Output the [X, Y] coordinate of the center of the cell containing the given text.  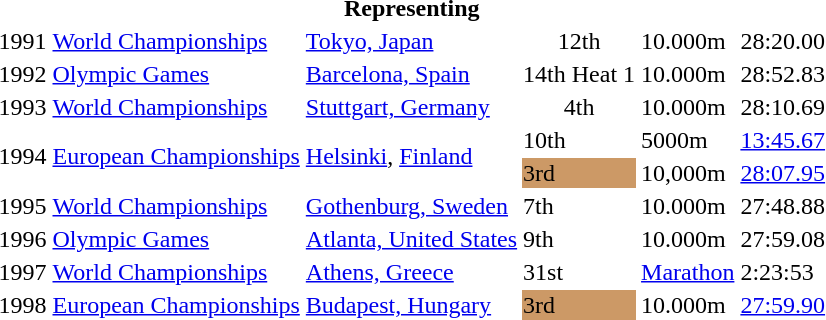
14th Heat 1 [580, 74]
10,000m [688, 173]
Atlanta, United States [411, 239]
Marathon [688, 272]
Gothenburg, Sweden [411, 206]
12th [580, 41]
Barcelona, Spain [411, 74]
5000m [688, 140]
4th [580, 107]
31st [580, 272]
Tokyo, Japan [411, 41]
7th [580, 206]
10th [580, 140]
Stuttgart, Germany [411, 107]
9th [580, 239]
Athens, Greece [411, 272]
Helsinki, Finland [411, 156]
Budapest, Hungary [411, 305]
